Scan for the cell matching the given text and deliver its [x, y] coordinate at center. 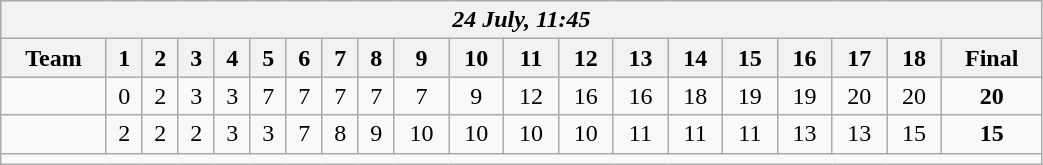
Final [992, 58]
24 July, 11:45 [522, 20]
17 [860, 58]
0 [124, 96]
Team [54, 58]
14 [696, 58]
5 [268, 58]
6 [304, 58]
4 [232, 58]
1 [124, 58]
